Search for the cell housing the specified text and yield its [X, Y] center coordinate. 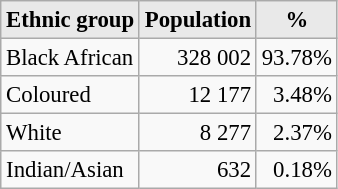
% [296, 20]
0.18% [296, 170]
Indian/Asian [70, 170]
93.78% [296, 58]
3.48% [296, 95]
Black African [70, 58]
2.37% [296, 133]
Population [198, 20]
Coloured [70, 95]
White [70, 133]
12 177 [198, 95]
8 277 [198, 133]
632 [198, 170]
Ethnic group [70, 20]
328 002 [198, 58]
